Identify which cell holds the provided text, then report its [x, y] central coordinate. 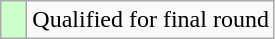
Qualified for final round [151, 20]
